Return the [x, y] coordinate for the center point of the cell that contains the specified text.  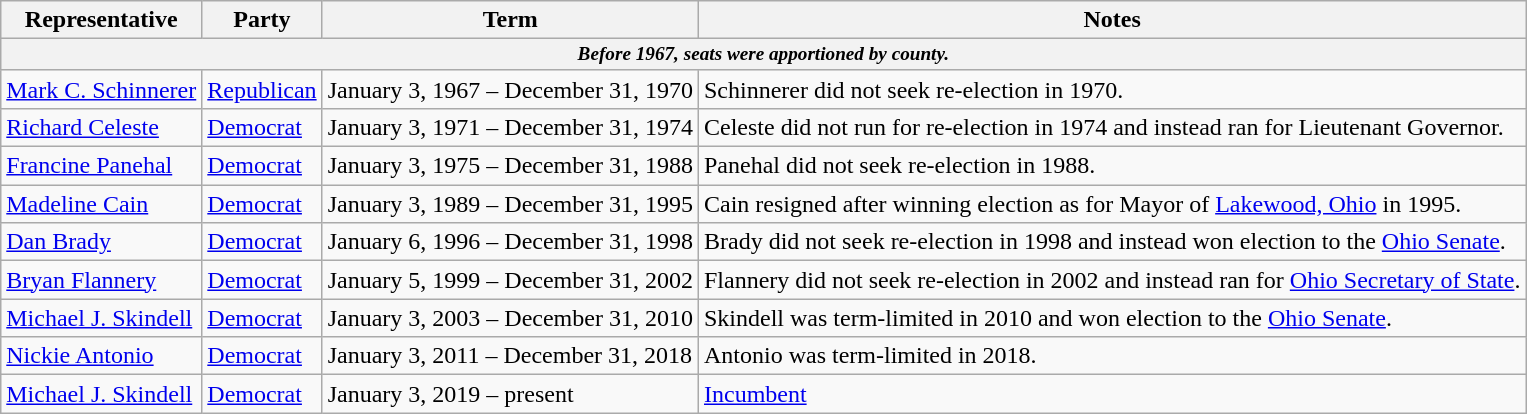
January 3, 1989 – December 31, 1995 [510, 204]
Before 1967, seats were apportioned by county. [764, 55]
Party [262, 20]
Brady did not seek re-election in 1998 and instead won election to the Ohio Senate. [1112, 242]
Madeline Cain [102, 204]
Republican [262, 89]
Cain resigned after winning election as for Mayor of Lakewood, Ohio in 1995. [1112, 204]
January 3, 2011 – December 31, 2018 [510, 356]
Nickie Antonio [102, 356]
Richard Celeste [102, 128]
Term [510, 20]
Skindell was term-limited in 2010 and won election to the Ohio Senate. [1112, 318]
Dan Brady [102, 242]
Representative [102, 20]
Incumbent [1112, 394]
January 3, 2003 – December 31, 2010 [510, 318]
January 3, 1975 – December 31, 1988 [510, 166]
January 3, 2019 – present [510, 394]
Panehal did not seek re-election in 1988. [1112, 166]
January 3, 1967 – December 31, 1970 [510, 89]
Notes [1112, 20]
Antonio was term-limited in 2018. [1112, 356]
Mark C. Schinnerer [102, 89]
January 5, 1999 – December 31, 2002 [510, 280]
Francine Panehal [102, 166]
Schinnerer did not seek re-election in 1970. [1112, 89]
Flannery did not seek re-election in 2002 and instead ran for Ohio Secretary of State. [1112, 280]
Celeste did not run for re-election in 1974 and instead ran for Lieutenant Governor. [1112, 128]
Bryan Flannery [102, 280]
January 6, 1996 – December 31, 1998 [510, 242]
January 3, 1971 – December 31, 1974 [510, 128]
